Extract the (X, Y) coordinate from the center of the cell holding the provided text.  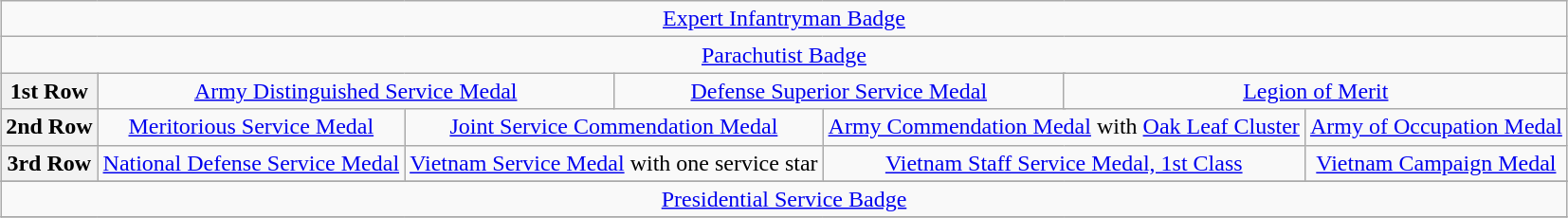
Vietnam Campaign Medal (1435, 163)
Army Commendation Medal with Oak Leaf Cluster (1064, 127)
2nd Row (49, 127)
Legion of Merit (1316, 91)
Joint Service Commendation Medal (614, 127)
Army Distinguished Service Medal (356, 91)
Meritorious Service Medal (251, 127)
Army of Occupation Medal (1435, 127)
National Defense Service Medal (251, 163)
Expert Infantryman Badge (785, 19)
Defense Superior Service Medal (838, 91)
3rd Row (49, 163)
1st Row (49, 91)
Vietnam Service Medal with one service star (614, 163)
Vietnam Staff Service Medal, 1st Class (1064, 163)
Parachutist Badge (785, 55)
Presidential Service Badge (785, 199)
